Pinpoint the cell where the given text exists, returning its [x, y] midpoint coordinate. 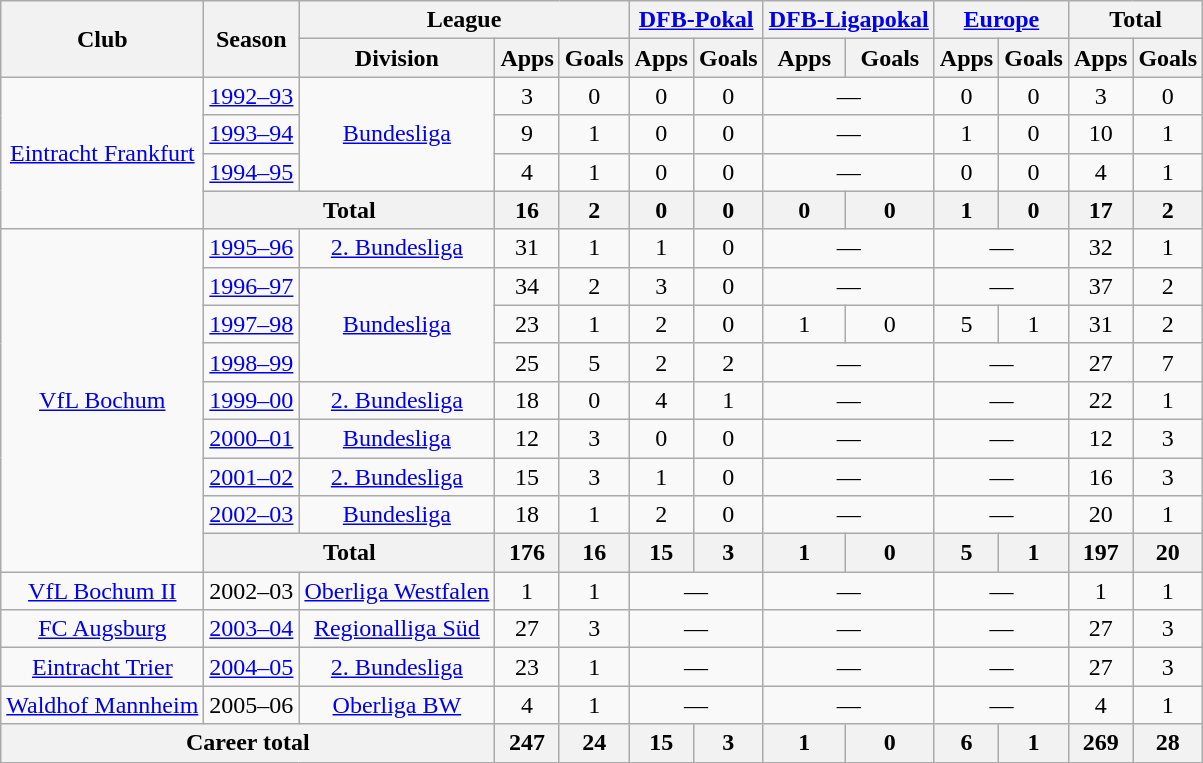
VfL Bochum [102, 400]
2005–06 [252, 705]
FC Augsburg [102, 629]
1999–00 [252, 400]
17 [1100, 210]
6 [966, 743]
2001–02 [252, 477]
269 [1100, 743]
Season [252, 39]
32 [1100, 248]
37 [1100, 286]
Oberliga Westfalen [397, 591]
10 [1100, 134]
197 [1100, 553]
9 [527, 134]
Oberliga BW [397, 705]
2004–05 [252, 667]
176 [527, 553]
Division [397, 58]
DFB-Pokal [696, 20]
1995–96 [252, 248]
7 [1168, 362]
1993–94 [252, 134]
Eintracht Frankfurt [102, 153]
24 [594, 743]
34 [527, 286]
1997–98 [252, 324]
1996–97 [252, 286]
Waldhof Mannheim [102, 705]
25 [527, 362]
247 [527, 743]
1998–99 [252, 362]
22 [1100, 400]
1992–93 [252, 96]
2003–04 [252, 629]
Regionalliga Süd [397, 629]
League [464, 20]
1994–95 [252, 172]
2000–01 [252, 438]
Career total [248, 743]
DFB-Ligapokal [848, 20]
28 [1168, 743]
VfL Bochum II [102, 591]
Eintracht Trier [102, 667]
Club [102, 39]
Europe [1001, 20]
